From the cell containing the given text, extract its center point as (x, y) coordinate. 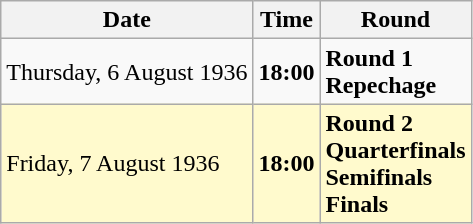
Time (286, 20)
Friday, 7 August 1936 (127, 164)
Date (127, 20)
Round (396, 20)
Thursday, 6 August 1936 (127, 72)
Round 1Repechage (396, 72)
Round 2QuarterfinalsSemifinalsFinals (396, 164)
